Return the [X, Y] coordinate for the center point of the cell that contains the specified text.  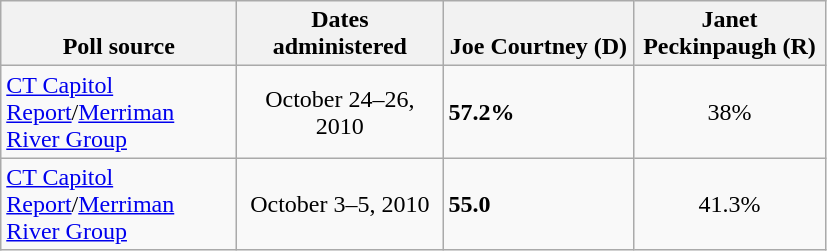
41.3% [730, 204]
Janet Peckinpaugh (R) [730, 34]
38% [730, 112]
57.2% [538, 112]
Joe Courtney (D) [538, 34]
Poll source [119, 34]
55.0 [538, 204]
October 24–26, 2010 [340, 112]
October 3–5, 2010 [340, 204]
Dates administered [340, 34]
